Provide the [X, Y] coordinate of the cell's center where the given text is located.  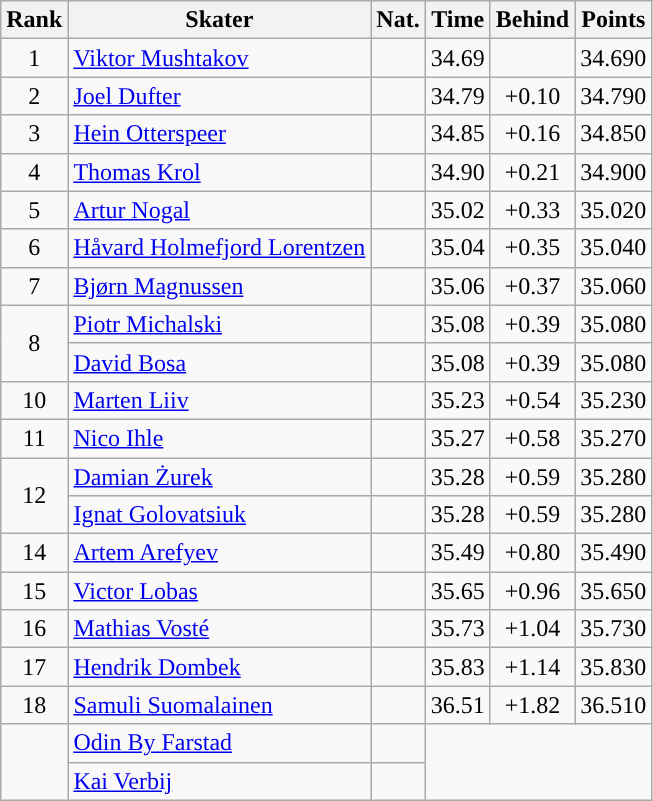
14 [34, 553]
34.790 [614, 96]
35.02 [458, 210]
1 [34, 58]
+1.04 [532, 629]
Victor Lobas [220, 591]
+0.16 [532, 134]
35.020 [614, 210]
+1.82 [532, 705]
35.06 [458, 286]
35.23 [458, 400]
35.04 [458, 248]
35.830 [614, 667]
10 [34, 400]
David Bosa [220, 362]
Bjørn Magnussen [220, 286]
36.51 [458, 705]
+0.10 [532, 96]
11 [34, 438]
16 [34, 629]
Nico Ihle [220, 438]
+0.80 [532, 553]
4 [34, 172]
35.270 [614, 438]
Skater [220, 20]
35.27 [458, 438]
Mathias Vosté [220, 629]
34.690 [614, 58]
+0.96 [532, 591]
35.040 [614, 248]
34.79 [458, 96]
Håvard Holmefjord Lorentzen [220, 248]
2 [34, 96]
Samuli Suomalainen [220, 705]
Joel Dufter [220, 96]
+0.33 [532, 210]
Behind [532, 20]
+0.58 [532, 438]
34.69 [458, 58]
35.490 [614, 553]
7 [34, 286]
35.650 [614, 591]
Hendrik Dombek [220, 667]
Rank [34, 20]
Time [458, 20]
5 [34, 210]
15 [34, 591]
17 [34, 667]
35.65 [458, 591]
Artur Nogal [220, 210]
Thomas Krol [220, 172]
+0.21 [532, 172]
35.73 [458, 629]
Marten Liiv [220, 400]
+0.35 [532, 248]
+0.37 [532, 286]
Ignat Golovatsiuk [220, 515]
6 [34, 248]
Points [614, 20]
Piotr Michalski [220, 324]
34.850 [614, 134]
35.230 [614, 400]
35.730 [614, 629]
34.85 [458, 134]
34.90 [458, 172]
Odin By Farstad [220, 743]
Nat. [398, 20]
34.900 [614, 172]
Hein Otterspeer [220, 134]
18 [34, 705]
Artem Arefyev [220, 553]
35.060 [614, 286]
Viktor Mushtakov [220, 58]
+1.14 [532, 667]
8 [34, 343]
12 [34, 496]
+0.54 [532, 400]
36.510 [614, 705]
Damian Żurek [220, 477]
35.49 [458, 553]
3 [34, 134]
35.83 [458, 667]
Kai Verbij [220, 781]
